From the cell containing the given text, extract its center point as (x, y) coordinate. 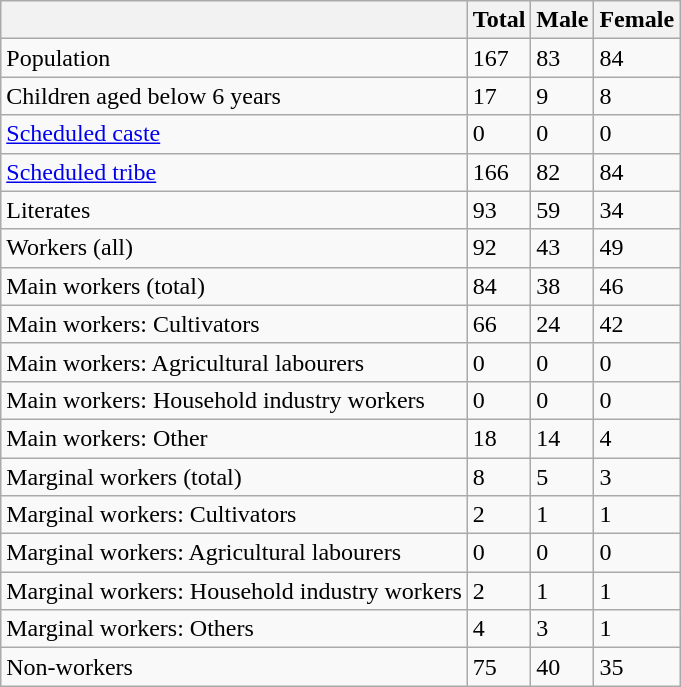
66 (499, 324)
82 (562, 172)
40 (562, 667)
18 (499, 438)
34 (637, 210)
Scheduled caste (234, 134)
59 (562, 210)
75 (499, 667)
46 (637, 286)
38 (562, 286)
42 (637, 324)
Non-workers (234, 667)
Population (234, 58)
9 (562, 96)
5 (562, 477)
92 (499, 248)
Children aged below 6 years (234, 96)
Workers (all) (234, 248)
Marginal workers (total) (234, 477)
Main workers: Other (234, 438)
24 (562, 324)
Main workers: Agricultural labourers (234, 362)
Marginal workers: Household industry workers (234, 591)
Female (637, 20)
35 (637, 667)
Marginal workers: Agricultural labourers (234, 553)
Scheduled tribe (234, 172)
17 (499, 96)
Literates (234, 210)
83 (562, 58)
166 (499, 172)
43 (562, 248)
14 (562, 438)
Total (499, 20)
Male (562, 20)
167 (499, 58)
Main workers (total) (234, 286)
Main workers: Cultivators (234, 324)
Marginal workers: Cultivators (234, 515)
49 (637, 248)
93 (499, 210)
Main workers: Household industry workers (234, 400)
Marginal workers: Others (234, 629)
